From the cell containing the given text, extract its center point as [x, y] coordinate. 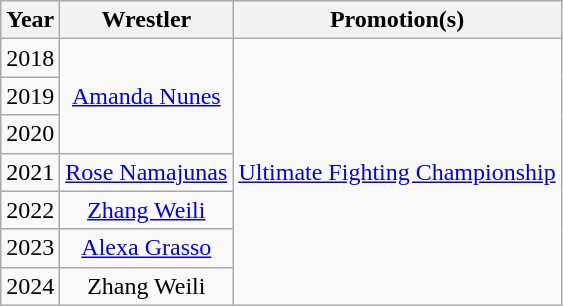
2019 [30, 96]
Rose Namajunas [146, 172]
Year [30, 20]
Alexa Grasso [146, 248]
Ultimate Fighting Championship [397, 172]
2021 [30, 172]
2018 [30, 58]
2022 [30, 210]
2024 [30, 286]
Wrestler [146, 20]
Amanda Nunes [146, 96]
Promotion(s) [397, 20]
2020 [30, 134]
2023 [30, 248]
